Return (x, y) of the center of cell containing provided text 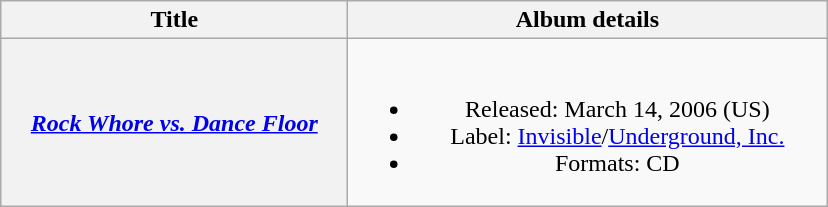
Title (174, 20)
Album details (588, 20)
Released: March 14, 2006 (US)Label: Invisible/Underground, Inc.Formats: CD (588, 122)
Rock Whore vs. Dance Floor (174, 122)
